Return the [X, Y] coordinate for the center point of the cell that contains the specified text.  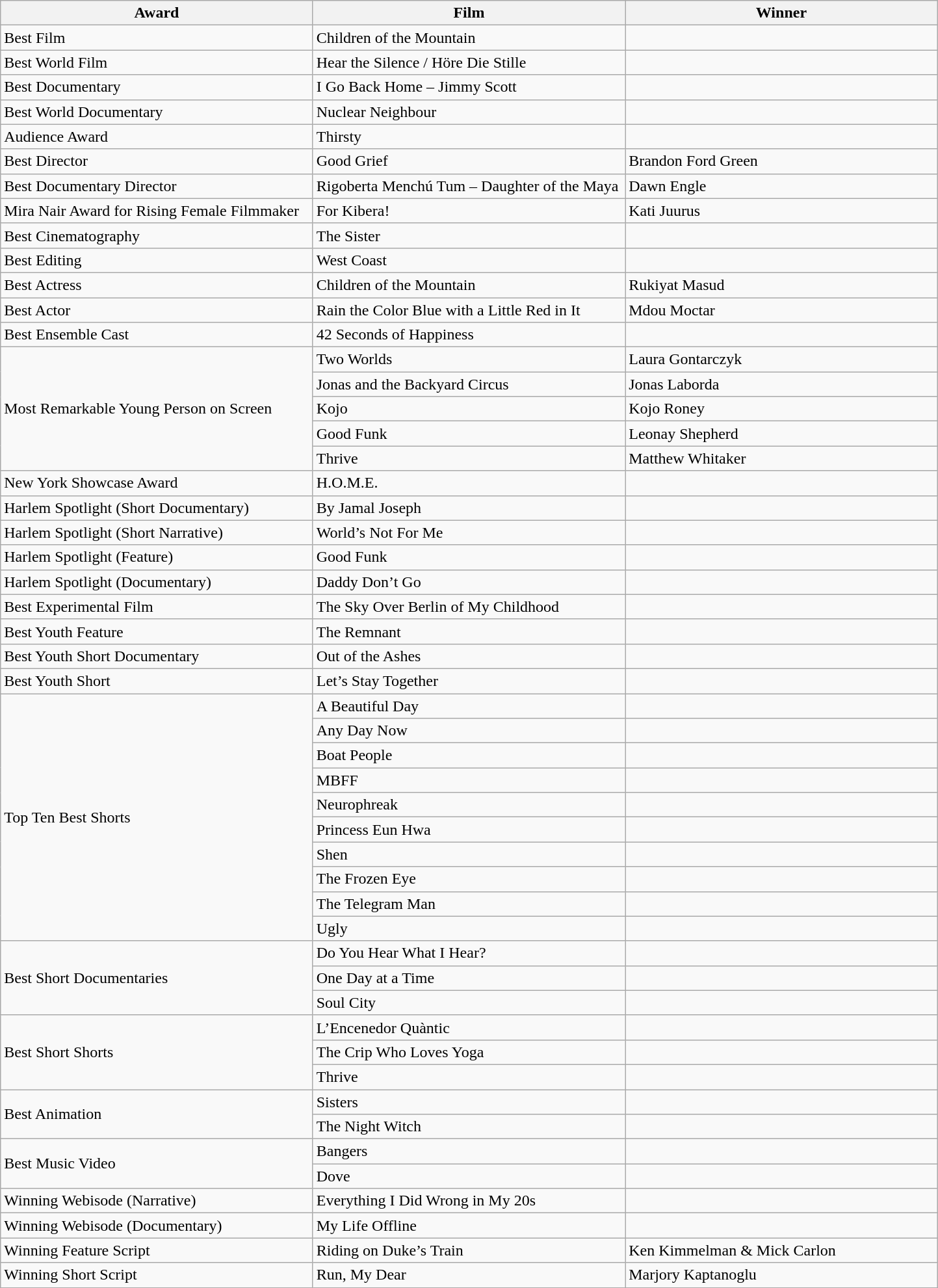
Best Documentary Director [157, 186]
Princess Eun Hwa [469, 830]
West Coast [469, 260]
The Sister [469, 235]
Best Short Shorts [157, 1052]
Soul City [469, 1003]
Any Day Now [469, 731]
Most Remarkable Young Person on Screen [157, 409]
Winning Webisode (Narrative) [157, 1201]
Jonas Laborda [781, 384]
World’s Not For Me [469, 532]
Kati Juurus [781, 211]
Winning Feature Script [157, 1250]
Boat People [469, 756]
Out of the Ashes [469, 656]
Thirsty [469, 137]
The Remnant [469, 631]
Mira Nair Award for Rising Female Filmmaker [157, 211]
Dawn Engle [781, 186]
Award [157, 13]
Best Ensemble Cast [157, 335]
Two Worlds [469, 360]
Best Actor [157, 310]
Best Youth Feature [157, 631]
Run, My Dear [469, 1275]
Best Director [157, 161]
Best Cinematography [157, 235]
By Jamal Joseph [469, 508]
Best Experimental Film [157, 607]
Audience Award [157, 137]
Best Actress [157, 285]
Mdou Moctar [781, 310]
MBFF [469, 780]
Rain the Color Blue with a Little Red in It [469, 310]
L’Encenedor Quàntic [469, 1027]
Best Film [157, 38]
My Life Offline [469, 1226]
Ken Kimmelman & Mick Carlon [781, 1250]
Best World Film [157, 62]
I Go Back Home – Jimmy Scott [469, 87]
Harlem Spotlight (Short Narrative) [157, 532]
Good Grief [469, 161]
New York Showcase Award [157, 483]
Winner [781, 13]
Rukiyat Masud [781, 285]
Rigoberta Menchú Tum – Daughter of the Maya [469, 186]
Best World Documentary [157, 112]
Ugly [469, 928]
Marjory Kaptanoglu [781, 1275]
Daddy Don’t Go [469, 582]
Laura Gontarczyk [781, 360]
Top Ten Best Shorts [157, 817]
Best Animation [157, 1114]
The Frozen Eye [469, 879]
Kojo [469, 409]
Kojo Roney [781, 409]
Winning Short Script [157, 1275]
Everything I Did Wrong in My 20s [469, 1201]
The Crip Who Loves Yoga [469, 1052]
H.O.M.E. [469, 483]
For Kibera! [469, 211]
Harlem Spotlight (Feature) [157, 557]
Dove [469, 1176]
Hear the Silence / Höre Die Stille [469, 62]
Best Editing [157, 260]
The Telegram Man [469, 904]
42 Seconds of Happiness [469, 335]
Best Youth Short Documentary [157, 656]
Riding on Duke’s Train [469, 1250]
One Day at a Time [469, 978]
Matthew Whitaker [781, 458]
Winning Webisode (Documentary) [157, 1226]
Leonay Shepherd [781, 434]
Harlem Spotlight (Documentary) [157, 582]
Harlem Spotlight (Short Documentary) [157, 508]
Best Documentary [157, 87]
The Night Witch [469, 1127]
Brandon Ford Green [781, 161]
Do You Hear What I Hear? [469, 953]
Jonas and the Backyard Circus [469, 384]
Sisters [469, 1102]
Best Music Video [157, 1164]
A Beautiful Day [469, 705]
Shen [469, 854]
Let’s Stay Together [469, 681]
Film [469, 13]
Best Short Documentaries [157, 978]
Neurophreak [469, 805]
The Sky Over Berlin of My Childhood [469, 607]
Best Youth Short [157, 681]
Bangers [469, 1151]
Nuclear Neighbour [469, 112]
